Find where the given text appears and provide that cell's center as [x, y] coordinate. 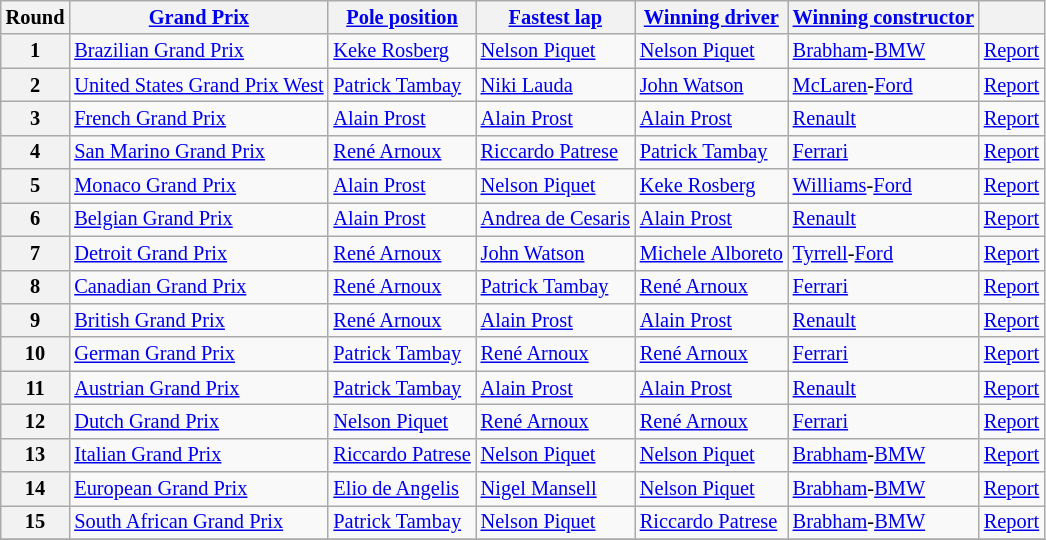
Williams-Ford [884, 186]
14 [36, 489]
6 [36, 219]
British Grand Prix [198, 320]
Canadian Grand Prix [198, 287]
5 [36, 186]
French Grand Prix [198, 118]
4 [36, 152]
11 [36, 388]
Dutch Grand Prix [198, 421]
8 [36, 287]
13 [36, 455]
3 [36, 118]
Belgian Grand Prix [198, 219]
United States Grand Prix West [198, 85]
Michele Alboreto [712, 253]
South African Grand Prix [198, 522]
Fastest lap [556, 17]
Grand Prix [198, 17]
Tyrrell-Ford [884, 253]
Niki Lauda [556, 85]
9 [36, 320]
15 [36, 522]
Nigel Mansell [556, 489]
7 [36, 253]
Detroit Grand Prix [198, 253]
Elio de Angelis [402, 489]
Italian Grand Prix [198, 455]
Pole position [402, 17]
2 [36, 85]
German Grand Prix [198, 354]
European Grand Prix [198, 489]
Andrea de Cesaris [556, 219]
10 [36, 354]
San Marino Grand Prix [198, 152]
1 [36, 51]
Austrian Grand Prix [198, 388]
Monaco Grand Prix [198, 186]
12 [36, 421]
Round [36, 17]
Brazilian Grand Prix [198, 51]
Winning driver [712, 17]
Winning constructor [884, 17]
McLaren-Ford [884, 85]
